Provide the (X, Y) coordinate of the cell's center where the given text is located.  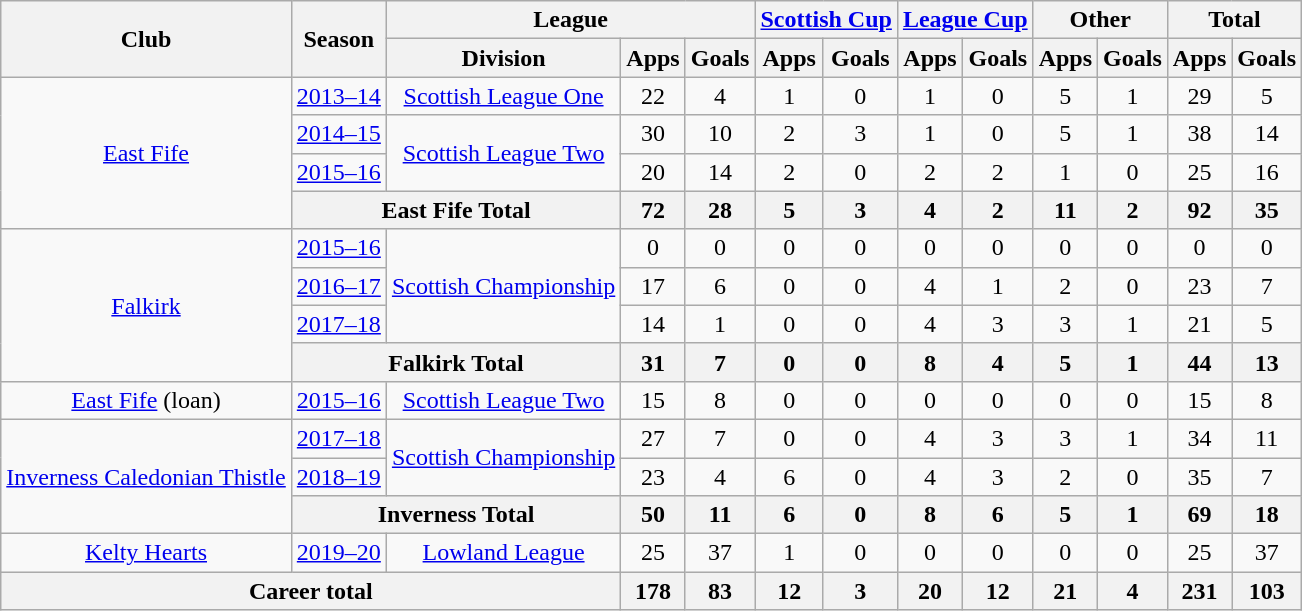
18 (1267, 515)
2018–19 (338, 477)
2014–15 (338, 134)
East Fife (loan) (146, 400)
10 (720, 134)
72 (653, 210)
Falkirk (146, 305)
13 (1267, 362)
Total (1234, 20)
69 (1199, 515)
Other (1100, 20)
2019–20 (338, 553)
Inverness Total (456, 515)
29 (1199, 96)
League Cup (965, 20)
27 (653, 438)
231 (1199, 591)
34 (1199, 438)
31 (653, 362)
22 (653, 96)
30 (653, 134)
50 (653, 515)
17 (653, 286)
Scottish League One (503, 96)
Inverness Caledonian Thistle (146, 476)
92 (1199, 210)
44 (1199, 362)
East Fife Total (456, 210)
103 (1267, 591)
Falkirk Total (456, 362)
Division (503, 58)
38 (1199, 134)
Club (146, 39)
League (570, 20)
Scottish Cup (826, 20)
83 (720, 591)
16 (1267, 172)
Season (338, 39)
178 (653, 591)
Kelty Hearts (146, 553)
28 (720, 210)
2016–17 (338, 286)
2013–14 (338, 96)
Lowland League (503, 553)
Career total (311, 591)
East Fife (146, 153)
